From the cell containing the given text, extract its center point as [X, Y] coordinate. 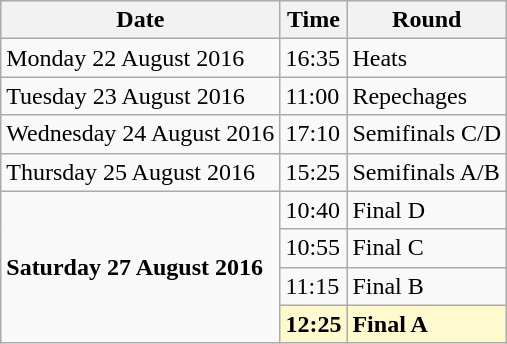
16:35 [314, 58]
Semifinals C/D [427, 134]
Date [140, 20]
10:40 [314, 210]
Wednesday 24 August 2016 [140, 134]
11:00 [314, 96]
Round [427, 20]
15:25 [314, 172]
Repechages [427, 96]
12:25 [314, 324]
Final C [427, 248]
Monday 22 August 2016 [140, 58]
Saturday 27 August 2016 [140, 267]
11:15 [314, 286]
Final B [427, 286]
17:10 [314, 134]
10:55 [314, 248]
Final D [427, 210]
Semifinals A/B [427, 172]
Heats [427, 58]
Thursday 25 August 2016 [140, 172]
Tuesday 23 August 2016 [140, 96]
Final A [427, 324]
Time [314, 20]
